Return [X, Y] of the center of cell containing provided text 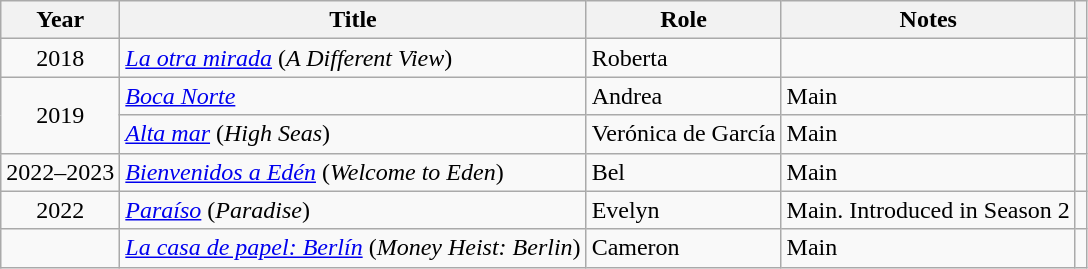
Verónica de García [684, 134]
Boca Norte [353, 96]
2019 [60, 115]
La casa de papel: Berlín (Money Heist: Berlin) [353, 248]
La otra mirada (A Different View) [353, 58]
Year [60, 20]
Roberta [684, 58]
Alta mar (High Seas) [353, 134]
Notes [928, 20]
Bienvenidos a Edén (Welcome to Eden) [353, 172]
Main. Introduced in Season 2 [928, 210]
2022 [60, 210]
Cameron [684, 248]
Bel [684, 172]
Role [684, 20]
Evelyn [684, 210]
Title [353, 20]
Paraíso (Paradise) [353, 210]
2022–2023 [60, 172]
2018 [60, 58]
Andrea [684, 96]
